Identify which cell holds the provided text, then report its [x, y] central coordinate. 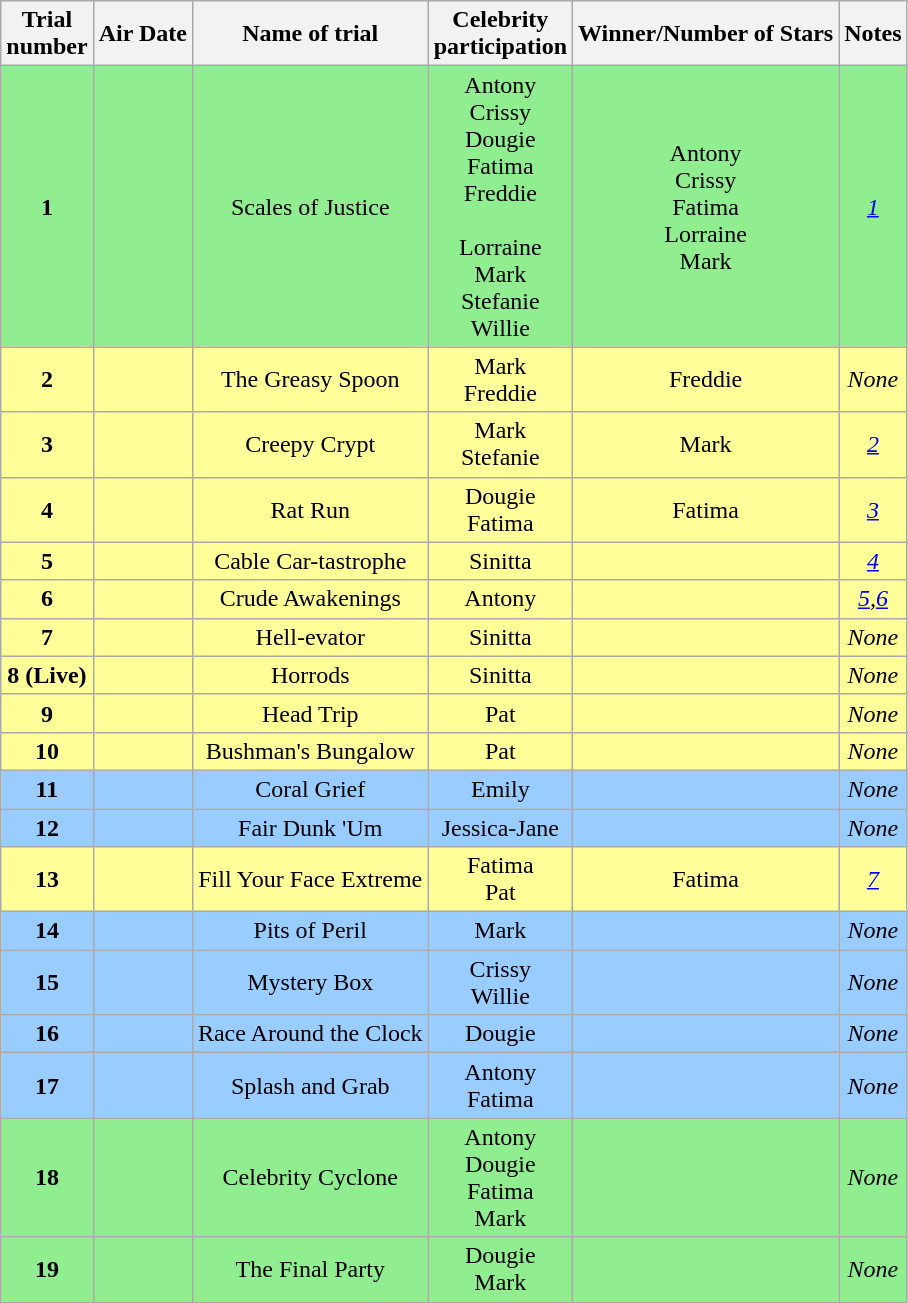
Air Date [142, 34]
Mystery Box [310, 982]
Notes [873, 34]
AntonyDougieFatimaMark [500, 1178]
17 [47, 1086]
5,6 [873, 599]
The Final Party [310, 1270]
Fair Dunk 'Um [310, 827]
Bushman's Bungalow [310, 751]
Cable Car-tastrophe [310, 561]
Trialnumber [47, 34]
18 [47, 1178]
15 [47, 982]
Celebrity Cyclone [310, 1178]
14 [47, 931]
Celebrityparticipation [500, 34]
5 [47, 561]
Pits of Peril [310, 931]
DougieFatima [500, 510]
Horrods [310, 675]
Hell-evator [310, 637]
6 [47, 599]
8 (Live) [47, 675]
Scales of Justice [310, 206]
The Greasy Spoon [310, 380]
Jessica-Jane [500, 827]
CrissyWillie [500, 982]
Rat Run [310, 510]
MarkFreddie [500, 380]
11 [47, 789]
Freddie [706, 380]
Creepy Crypt [310, 444]
Fill Your Face Extreme [310, 880]
DougieMark [500, 1270]
Coral Grief [310, 789]
Antony [500, 599]
AntonyCrissyDougieFatimaFreddieLorraineMarkStefanieWillie [500, 206]
13 [47, 880]
10 [47, 751]
Emily [500, 789]
19 [47, 1270]
Race Around the Clock [310, 1034]
16 [47, 1034]
AntonyCrissyFatimaLorraineMark [706, 206]
Head Trip [310, 713]
Dougie [500, 1034]
AntonyFatima [500, 1086]
Crude Awakenings [310, 599]
Name of trial [310, 34]
9 [47, 713]
Splash and Grab [310, 1086]
MarkStefanie [500, 444]
12 [47, 827]
FatimaPat [500, 880]
Winner/Number of Stars [706, 34]
